Identify which cell holds the provided text, then report its (X, Y) central coordinate. 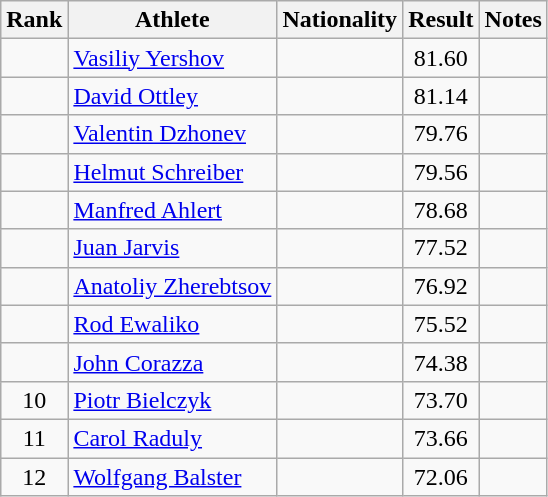
81.60 (441, 58)
Valentin Dzhonev (172, 134)
79.76 (441, 134)
81.14 (441, 96)
Piotr Bielczyk (172, 400)
Rank (34, 20)
79.56 (441, 172)
David Ottley (172, 96)
75.52 (441, 324)
12 (34, 477)
Result (441, 20)
11 (34, 438)
Vasiliy Yershov (172, 58)
Helmut Schreiber (172, 172)
72.06 (441, 477)
Anatoliy Zherebtsov (172, 286)
73.66 (441, 438)
77.52 (441, 248)
73.70 (441, 400)
78.68 (441, 210)
Nationality (340, 20)
Manfred Ahlert (172, 210)
Rod Ewaliko (172, 324)
Carol Raduly (172, 438)
Notes (513, 20)
Wolfgang Balster (172, 477)
74.38 (441, 362)
Juan Jarvis (172, 248)
10 (34, 400)
76.92 (441, 286)
Athlete (172, 20)
John Corazza (172, 362)
